Output the [x, y] coordinate of the center of the cell containing the given text.  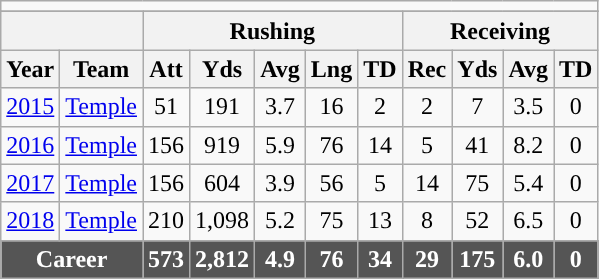
604 [222, 183]
5.2 [280, 221]
175 [478, 259]
573 [166, 259]
29 [427, 259]
52 [478, 221]
2015 [30, 107]
919 [222, 145]
8 [427, 221]
56 [331, 183]
2,812 [222, 259]
41 [478, 145]
51 [166, 107]
4.9 [280, 259]
Rushing [272, 31]
3.5 [528, 107]
Team [102, 69]
Rec [427, 69]
2016 [30, 145]
Receiving [500, 31]
210 [166, 221]
5.9 [280, 145]
8.2 [528, 145]
Year [30, 69]
6.5 [528, 221]
16 [331, 107]
191 [222, 107]
Lng [331, 69]
Att [166, 69]
3.7 [280, 107]
3.9 [280, 183]
5.4 [528, 183]
34 [380, 259]
2017 [30, 183]
1,098 [222, 221]
7 [478, 107]
13 [380, 221]
Career [72, 259]
6.0 [528, 259]
2018 [30, 221]
